Find where the given text appears and provide that cell's center as (x, y) coordinate. 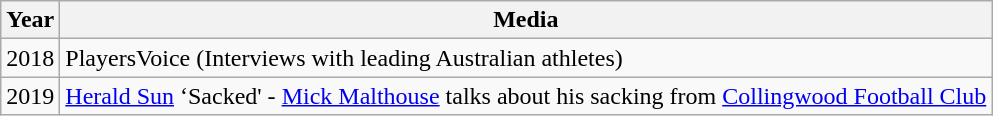
2019 (30, 96)
Year (30, 20)
2018 (30, 58)
PlayersVoice (Interviews with leading Australian athletes) (526, 58)
Media (526, 20)
Herald Sun ‘Sacked' - Mick Malthouse talks about his sacking from Collingwood Football Club (526, 96)
